Find where the given text appears and provide that cell's center as (x, y) coordinate. 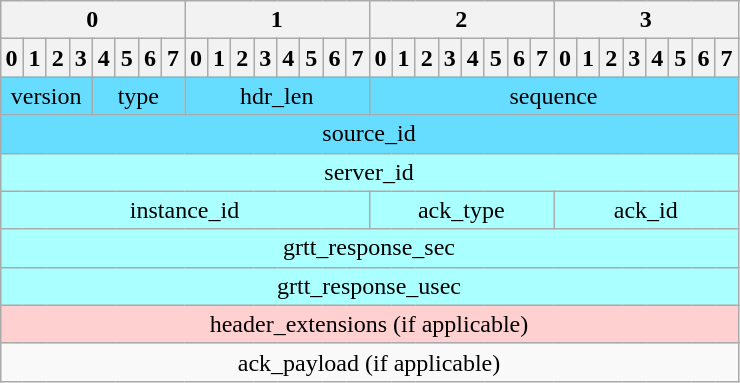
ack_id (646, 210)
grtt_response_sec (369, 248)
ack_type (461, 210)
grtt_response_usec (369, 286)
ack_payload (if applicable) (369, 362)
type (138, 96)
server_id (369, 172)
header_extensions (if applicable) (369, 324)
source_id (369, 134)
hdr_len (276, 96)
version (46, 96)
instance_id (184, 210)
sequence (554, 96)
